Determine the (x, y) coordinate at the center of the cell enclosing the given text.  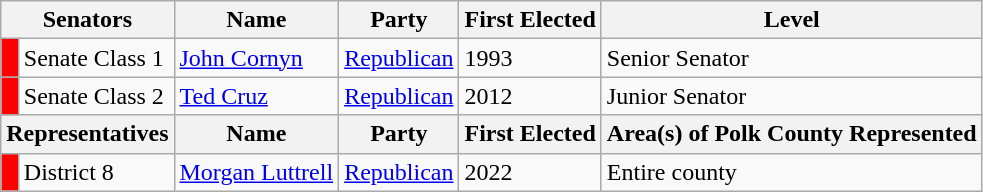
1993 (530, 58)
2012 (530, 96)
Representatives (88, 134)
District 8 (96, 172)
2022 (530, 172)
John Cornyn (256, 58)
Senate Class 1 (96, 58)
Entire county (792, 172)
Senators (88, 20)
Senate Class 2 (96, 96)
Junior Senator (792, 96)
Morgan Luttrell (256, 172)
Area(s) of Polk County Represented (792, 134)
Ted Cruz (256, 96)
Senior Senator (792, 58)
Level (792, 20)
